Pinpoint the cell where the given text exists, returning its (x, y) midpoint coordinate. 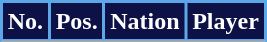
Pos. (76, 22)
Nation (145, 22)
No. (26, 22)
Player (226, 22)
